Return the [X, Y] coordinate for the center point of the cell that contains the specified text.  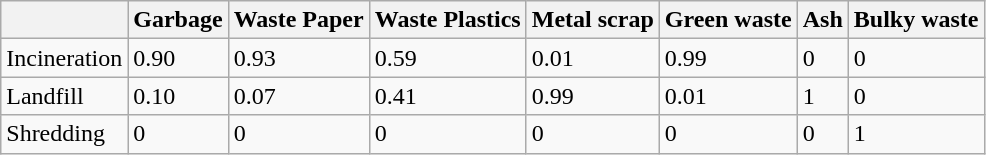
0.59 [448, 58]
0.93 [298, 58]
Ash [822, 20]
Garbage [178, 20]
0.10 [178, 96]
0.41 [448, 96]
Metal scrap [592, 20]
Shredding [64, 134]
Waste Plastics [448, 20]
0.07 [298, 96]
Bulky waste [916, 20]
0.90 [178, 58]
Green waste [728, 20]
Waste Paper [298, 20]
Landfill [64, 96]
Incineration [64, 58]
